Extract the (X, Y) coordinate from the center of the cell holding the provided text.  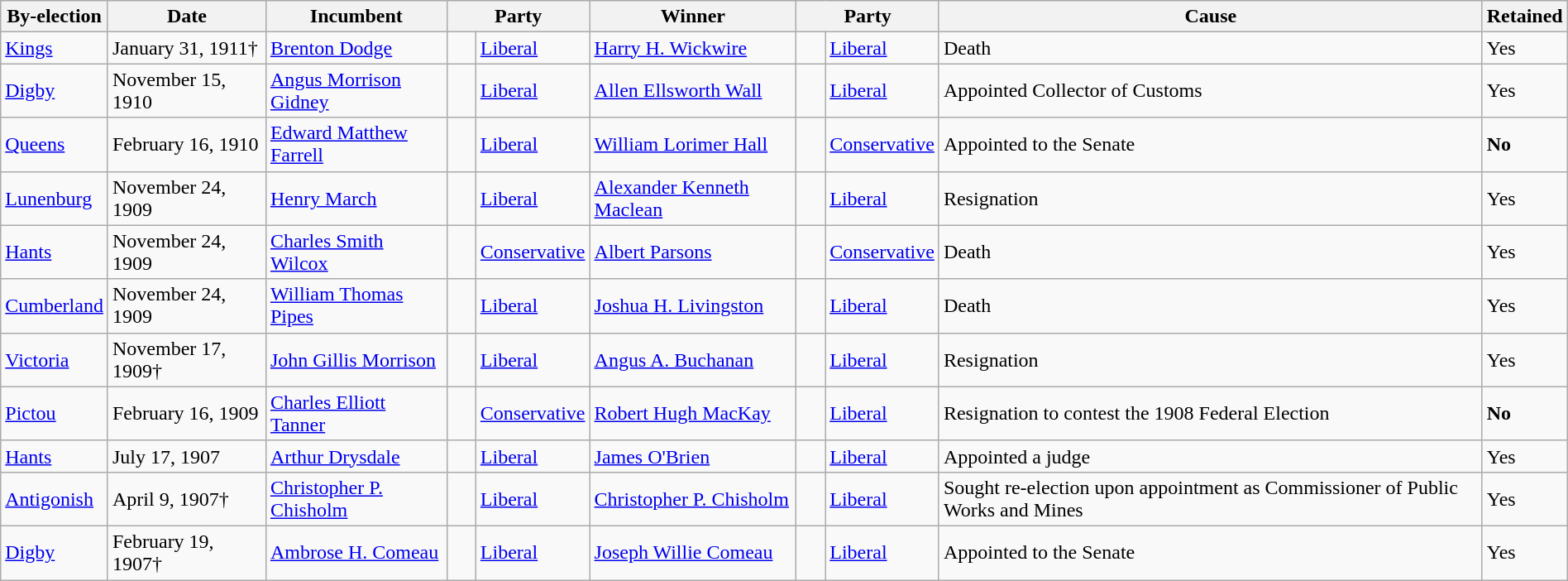
November 15, 1910 (187, 91)
Appointed Collector of Customs (1211, 91)
Victoria (55, 359)
February 19, 1907† (187, 553)
July 17, 1907 (187, 456)
Pictou (55, 414)
Angus A. Buchanan (693, 359)
Joseph Willie Comeau (693, 553)
April 9, 1907† (187, 498)
James O'Brien (693, 456)
Cumberland (55, 306)
Edward Matthew Farrell (356, 144)
Sought re-election upon appointment as Commissioner of Public Works and Mines (1211, 498)
Lunenburg (55, 199)
Arthur Drysdale (356, 456)
February 16, 1909 (187, 414)
Alexander Kenneth Maclean (693, 199)
Resignation to contest the 1908 Federal Election (1211, 414)
John Gillis Morrison (356, 359)
Robert Hugh MacKay (693, 414)
Albert Parsons (693, 252)
Angus Morrison Gidney (356, 91)
Charles Smith Wilcox (356, 252)
William Lorimer Hall (693, 144)
Antigonish (55, 498)
Winner (693, 17)
Cause (1211, 17)
Kings (55, 48)
Charles Elliott Tanner (356, 414)
Incumbent (356, 17)
Appointed a judge (1211, 456)
Joshua H. Livingston (693, 306)
By-election (55, 17)
Queens (55, 144)
Harry H. Wickwire (693, 48)
Henry March (356, 199)
Ambrose H. Comeau (356, 553)
February 16, 1910 (187, 144)
Allen Ellsworth Wall (693, 91)
January 31, 1911† (187, 48)
November 17, 1909† (187, 359)
Brenton Dodge (356, 48)
Date (187, 17)
Retained (1525, 17)
William Thomas Pipes (356, 306)
